Provide the (x, y) coordinate of the cell's center where the given text is located.  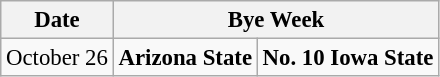
Arizona State (185, 58)
Date (57, 20)
October 26 (57, 58)
No. 10 Iowa State (348, 58)
Bye Week (276, 20)
